Scan for the cell matching the given text and deliver its [X, Y] coordinate at center. 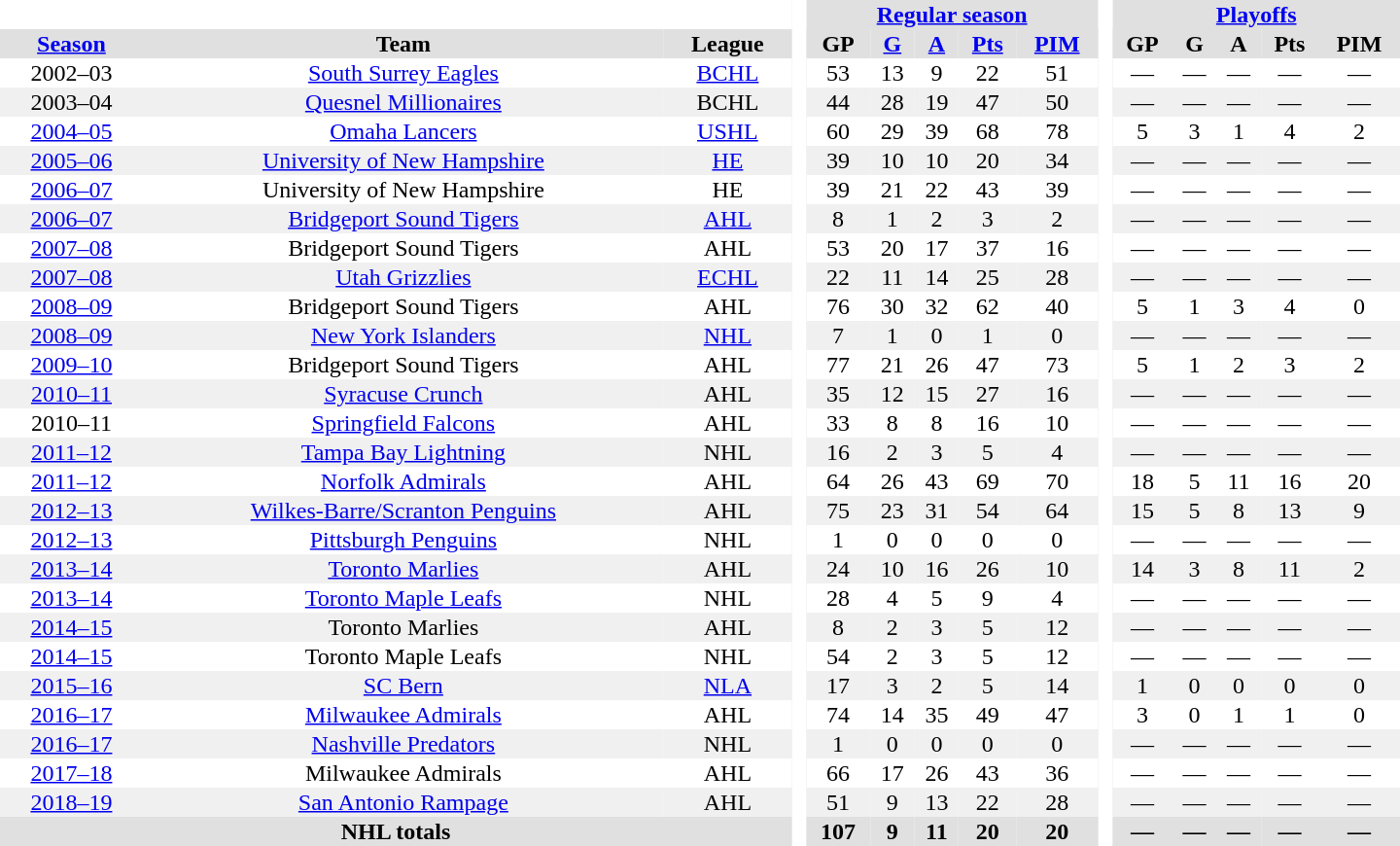
33 [838, 423]
ECHL [727, 277]
League [727, 44]
NLA [727, 686]
Norfolk Admirals [403, 481]
Quesnel Millionaires [403, 102]
South Surrey Eagles [403, 73]
40 [1057, 306]
2009–10 [72, 365]
44 [838, 102]
30 [892, 306]
NHL totals [396, 831]
76 [838, 306]
2003–04 [72, 102]
74 [838, 715]
19 [937, 102]
Omaha Lancers [403, 131]
60 [838, 131]
73 [1057, 365]
Pittsburgh Penguins [403, 540]
23 [892, 511]
78 [1057, 131]
49 [988, 715]
Regular season [952, 15]
Springfield Falcons [403, 423]
27 [988, 394]
50 [1057, 102]
75 [838, 511]
Syracuse Crunch [403, 394]
2018–19 [72, 802]
34 [1057, 160]
7 [838, 335]
Nashville Predators [403, 744]
Tampa Bay Lightning [403, 452]
29 [892, 131]
62 [988, 306]
2005–06 [72, 160]
32 [937, 306]
2002–03 [72, 73]
31 [937, 511]
SC Bern [403, 686]
2017–18 [72, 773]
2004–05 [72, 131]
37 [988, 248]
Season [72, 44]
Utah Grizzlies [403, 277]
68 [988, 131]
San Antonio Rampage [403, 802]
New York Islanders [403, 335]
Team [403, 44]
Playoffs [1256, 15]
36 [1057, 773]
69 [988, 481]
25 [988, 277]
77 [838, 365]
18 [1141, 481]
66 [838, 773]
107 [838, 831]
70 [1057, 481]
Wilkes-Barre/Scranton Penguins [403, 511]
24 [838, 569]
USHL [727, 131]
2015–16 [72, 686]
